For the text-containing cell, return its midpoint in [X, Y] coordinate format. 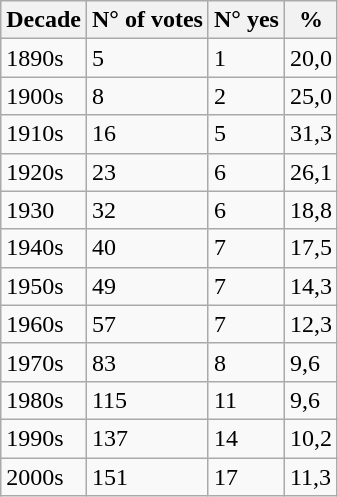
Decade [44, 20]
1950s [44, 286]
23 [147, 172]
57 [147, 324]
% [310, 20]
14,3 [310, 286]
151 [147, 477]
1920s [44, 172]
17,5 [310, 248]
10,2 [310, 438]
N° of votes [147, 20]
14 [246, 438]
25,0 [310, 96]
1 [246, 58]
31,3 [310, 134]
11 [246, 400]
49 [147, 286]
83 [147, 362]
40 [147, 248]
1960s [44, 324]
17 [246, 477]
2 [246, 96]
1890s [44, 58]
1990s [44, 438]
1940s [44, 248]
16 [147, 134]
12,3 [310, 324]
1970s [44, 362]
1930 [44, 210]
32 [147, 210]
1900s [44, 96]
1980s [44, 400]
20,0 [310, 58]
11,3 [310, 477]
115 [147, 400]
2000s [44, 477]
26,1 [310, 172]
N° yes [246, 20]
137 [147, 438]
1910s [44, 134]
18,8 [310, 210]
